For the text-containing cell, return its midpoint in [x, y] coordinate format. 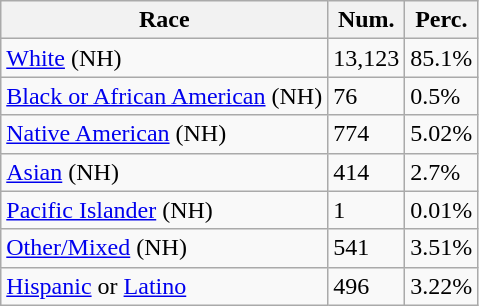
85.1% [442, 58]
Black or African American (NH) [164, 96]
76 [366, 96]
3.51% [442, 248]
414 [366, 172]
13,123 [366, 58]
5.02% [442, 134]
White (NH) [164, 58]
0.5% [442, 96]
Pacific Islander (NH) [164, 210]
Native American (NH) [164, 134]
2.7% [442, 172]
541 [366, 248]
Asian (NH) [164, 172]
Other/Mixed (NH) [164, 248]
Hispanic or Latino [164, 286]
774 [366, 134]
Num. [366, 20]
496 [366, 286]
1 [366, 210]
3.22% [442, 286]
0.01% [442, 210]
Race [164, 20]
Perc. [442, 20]
